Identify which cell holds the provided text, then report its (x, y) central coordinate. 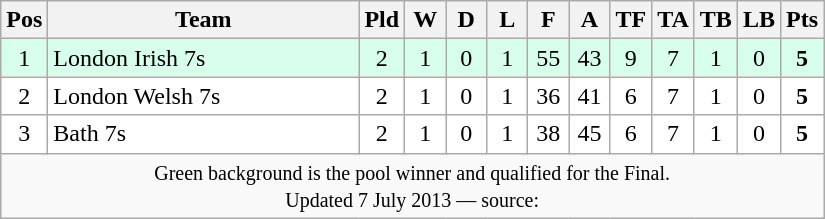
TF (631, 20)
Green background is the pool winner and qualified for the Final.Updated 7 July 2013 — source: (412, 186)
Team (204, 20)
36 (548, 96)
43 (590, 58)
41 (590, 96)
TB (716, 20)
F (548, 20)
TA (674, 20)
A (590, 20)
45 (590, 134)
55 (548, 58)
D (466, 20)
London Welsh 7s (204, 96)
Pos (24, 20)
LB (758, 20)
Pts (802, 20)
L (508, 20)
38 (548, 134)
W (426, 20)
9 (631, 58)
Pld (382, 20)
Bath 7s (204, 134)
3 (24, 134)
London Irish 7s (204, 58)
